Provide the [x, y] coordinate of the cell's center where the given text is located.  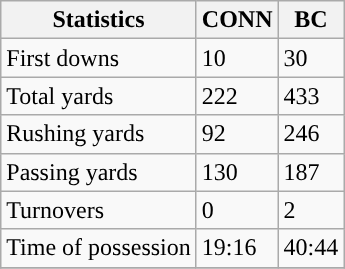
Statistics [99, 20]
187 [311, 172]
CONN [237, 20]
246 [311, 134]
10 [237, 58]
Turnovers [99, 210]
433 [311, 96]
Total yards [99, 96]
Time of possession [99, 248]
92 [237, 134]
222 [237, 96]
40:44 [311, 248]
0 [237, 210]
Rushing yards [99, 134]
130 [237, 172]
First downs [99, 58]
19:16 [237, 248]
30 [311, 58]
BC [311, 20]
2 [311, 210]
Passing yards [99, 172]
